Search for the cell housing the specified text and yield its (X, Y) center coordinate. 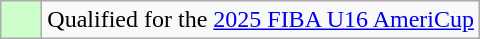
Qualified for the 2025 FIBA U16 AmeriCup (261, 20)
